Output the [X, Y] coordinate of the center of the cell containing the given text.  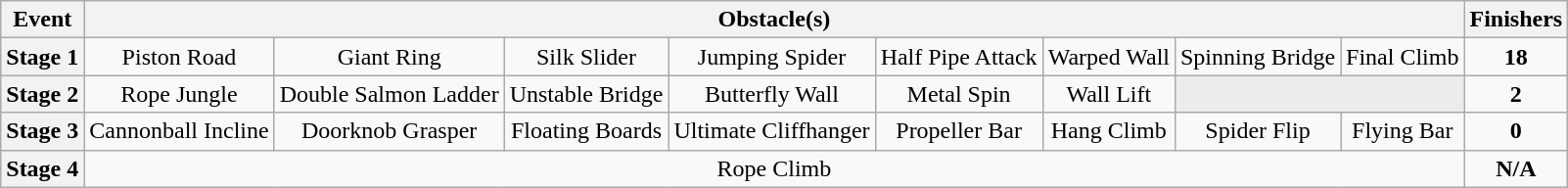
Stage 2 [43, 94]
Stage 1 [43, 57]
Final Climb [1403, 57]
Jumping Spider [771, 57]
Floating Boards [586, 131]
Spider Flip [1257, 131]
Cannonball Incline [179, 131]
Piston Road [179, 57]
Silk Slider [586, 57]
Giant Ring [390, 57]
Wall Lift [1108, 94]
Rope Climb [774, 168]
Hang Climb [1108, 131]
Double Salmon Ladder [390, 94]
N/A [1516, 168]
Propeller Bar [959, 131]
Doorknob Grasper [390, 131]
Stage 3 [43, 131]
Obstacle(s) [774, 20]
Metal Spin [959, 94]
0 [1516, 131]
Half Pipe Attack [959, 57]
Finishers [1516, 20]
2 [1516, 94]
Rope Jungle [179, 94]
Unstable Bridge [586, 94]
Flying Bar [1403, 131]
Warped Wall [1108, 57]
Spinning Bridge [1257, 57]
Stage 4 [43, 168]
18 [1516, 57]
Ultimate Cliffhanger [771, 131]
Event [43, 20]
Butterfly Wall [771, 94]
